Scan for the cell matching the given text and deliver its [x, y] coordinate at center. 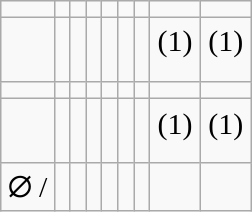
∅ / [28, 187]
